Detect which cell encompasses the target text, then output its [x, y] center coordinate. 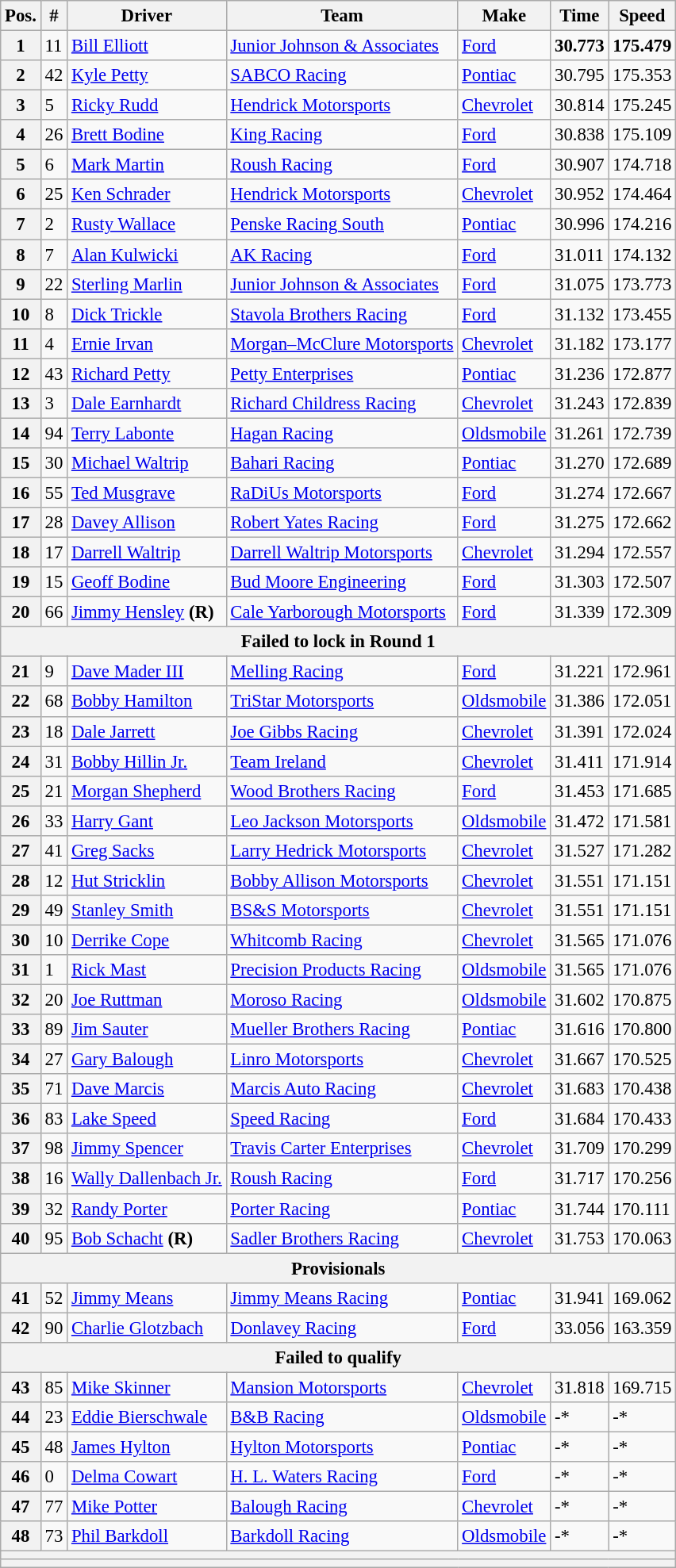
Sadler Brothers Racing [342, 1238]
170.875 [643, 1000]
SABCO Racing [342, 75]
172.309 [643, 612]
Terry Labonte [147, 433]
175.479 [643, 46]
30.814 [579, 105]
170.111 [643, 1209]
Hylton Motorsports [342, 1447]
173.177 [643, 343]
174.718 [643, 165]
Dave Marcis [147, 1089]
Bob Schacht (R) [147, 1238]
Provisionals [338, 1268]
Kyle Petty [147, 75]
Richard Childress Racing [342, 404]
171.282 [643, 851]
Gary Balough [147, 1060]
Failed to qualify [338, 1358]
98 [54, 1149]
31.236 [579, 374]
31.243 [579, 404]
Dave Mader III [147, 672]
31.744 [579, 1209]
173.455 [643, 314]
169.715 [643, 1387]
Robert Yates Racing [342, 523]
172.739 [643, 433]
# [54, 16]
31.683 [579, 1089]
Morgan–McClure Motorsports [342, 343]
171.914 [643, 761]
RaDiUs Motorsports [342, 493]
BS&S Motorsports [342, 911]
Harry Gant [147, 821]
Richard Petty [147, 374]
173.773 [643, 284]
Charlie Glotzbach [147, 1328]
45 [21, 1447]
19 [21, 582]
Precision Products Racing [342, 970]
31.411 [579, 761]
Bobby Allison Motorsports [342, 880]
Marcis Auto Racing [342, 1089]
31.303 [579, 582]
Mark Martin [147, 165]
172.507 [643, 582]
31.274 [579, 493]
31.391 [579, 731]
169.062 [643, 1298]
TriStar Motorsports [342, 702]
Dick Trickle [147, 314]
33.056 [579, 1328]
77 [54, 1507]
31.602 [579, 1000]
24 [21, 761]
Bobby Hamilton [147, 702]
83 [54, 1119]
175.109 [643, 135]
Lake Speed [147, 1119]
31.294 [579, 553]
Balough Racing [342, 1507]
Whitcomb Racing [342, 940]
Leo Jackson Motorsports [342, 821]
Morgan Shepherd [147, 791]
31.667 [579, 1060]
30.773 [579, 46]
King Racing [342, 135]
172.877 [643, 374]
174.216 [643, 224]
13 [21, 404]
170.299 [643, 1149]
30.838 [579, 135]
B&B Racing [342, 1417]
Darrell Waltrip Motorsports [342, 553]
Time [579, 16]
95 [54, 1238]
Mansion Motorsports [342, 1387]
172.961 [643, 672]
172.689 [643, 463]
Hut Stricklin [147, 880]
Jimmy Means Racing [342, 1298]
Petty Enterprises [342, 374]
Mike Skinner [147, 1387]
71 [54, 1089]
31.616 [579, 1029]
Brett Bodine [147, 135]
Bobby Hillin Jr. [147, 761]
Travis Carter Enterprises [342, 1149]
172.051 [643, 702]
31.132 [579, 314]
Joe Ruttman [147, 1000]
Wood Brothers Racing [342, 791]
Bud Moore Engineering [342, 582]
Ken Schrader [147, 194]
30.907 [579, 165]
Penske Racing South [342, 224]
172.662 [643, 523]
Barkdoll Racing [342, 1536]
174.132 [643, 255]
Pos. [21, 16]
Michael Waltrip [147, 463]
Dale Jarrett [147, 731]
Driver [147, 16]
Randy Porter [147, 1209]
30.952 [579, 194]
30.795 [579, 75]
Ricky Rudd [147, 105]
Wally Dallenbach Jr. [147, 1179]
Speed [643, 16]
0 [54, 1477]
66 [54, 612]
Bill Elliott [147, 46]
14 [21, 433]
170.433 [643, 1119]
170.800 [643, 1029]
Porter Racing [342, 1209]
Ted Musgrave [147, 493]
Stanley Smith [147, 911]
31.386 [579, 702]
31.684 [579, 1119]
90 [54, 1328]
Rick Mast [147, 970]
55 [54, 493]
31.221 [579, 672]
171.685 [643, 791]
Geoff Bodine [147, 582]
39 [21, 1209]
Jimmy Spencer [147, 1149]
49 [54, 911]
Dale Earnhardt [147, 404]
46 [21, 1477]
40 [21, 1238]
35 [21, 1089]
Linro Motorsports [342, 1060]
Phil Barkdoll [147, 1536]
31.339 [579, 612]
Failed to lock in Round 1 [338, 642]
175.353 [643, 75]
36 [21, 1119]
172.024 [643, 731]
Moroso Racing [342, 1000]
Ernie Irvan [147, 343]
94 [54, 433]
Jimmy Means [147, 1298]
44 [21, 1417]
31.182 [579, 343]
Mike Potter [147, 1507]
170.063 [643, 1238]
172.667 [643, 493]
47 [21, 1507]
170.438 [643, 1089]
Larry Hedrick Motorsports [342, 851]
171.581 [643, 821]
31.011 [579, 255]
68 [54, 702]
Donlavey Racing [342, 1328]
Greg Sacks [147, 851]
172.839 [643, 404]
31.818 [579, 1387]
H. L. Waters Racing [342, 1477]
Sterling Marlin [147, 284]
Rusty Wallace [147, 224]
73 [54, 1536]
Stavola Brothers Racing [342, 314]
Derrike Cope [147, 940]
175.245 [643, 105]
Delma Cowart [147, 1477]
31.261 [579, 433]
Make [505, 16]
James Hylton [147, 1447]
31.472 [579, 821]
Speed Racing [342, 1119]
31.717 [579, 1179]
31.753 [579, 1238]
174.464 [643, 194]
30.996 [579, 224]
Jimmy Hensley (R) [147, 612]
170.525 [643, 1060]
Team Ireland [342, 761]
85 [54, 1387]
Mueller Brothers Racing [342, 1029]
Davey Allison [147, 523]
Jim Sauter [147, 1029]
31.709 [579, 1149]
31.275 [579, 523]
31.453 [579, 791]
Melling Racing [342, 672]
52 [54, 1298]
Alan Kulwicki [147, 255]
38 [21, 1179]
172.557 [643, 553]
AK Racing [342, 255]
Eddie Bierschwale [147, 1417]
Joe Gibbs Racing [342, 731]
31.527 [579, 851]
Bahari Racing [342, 463]
Darrell Waltrip [147, 553]
Hagan Racing [342, 433]
34 [21, 1060]
163.359 [643, 1328]
31.270 [579, 463]
29 [21, 911]
31.941 [579, 1298]
89 [54, 1029]
37 [21, 1149]
Team [342, 16]
31.075 [579, 284]
170.256 [643, 1179]
Cale Yarborough Motorsports [342, 612]
